For the text-containing cell, return its midpoint in (X, Y) coordinate format. 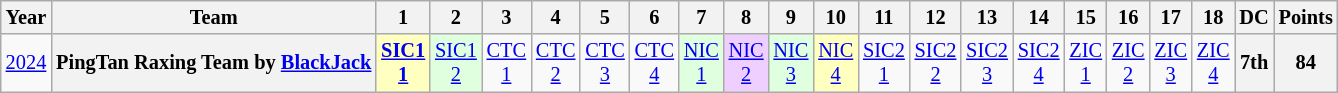
SIC23 (987, 63)
10 (836, 17)
Year (26, 17)
NIC2 (746, 63)
NIC1 (702, 63)
CTC4 (654, 63)
Points (1306, 17)
9 (792, 17)
16 (1128, 17)
8 (746, 17)
NIC4 (836, 63)
2 (456, 17)
CTC3 (604, 63)
13 (987, 17)
SIC11 (403, 63)
SIC24 (1039, 63)
6 (654, 17)
17 (1170, 17)
7th (1254, 63)
NIC3 (792, 63)
3 (506, 17)
DC (1254, 17)
PingTan Raxing Team by BlackJack (214, 63)
14 (1039, 17)
84 (1306, 63)
12 (936, 17)
SIC22 (936, 63)
ZIC4 (1214, 63)
18 (1214, 17)
2024 (26, 63)
SIC21 (884, 63)
15 (1086, 17)
Team (214, 17)
ZIC3 (1170, 63)
CTC1 (506, 63)
1 (403, 17)
SIC12 (456, 63)
7 (702, 17)
5 (604, 17)
11 (884, 17)
ZIC2 (1128, 63)
4 (556, 17)
CTC2 (556, 63)
ZIC1 (1086, 63)
